Locate the cell with the specified text and output its [X, Y] center coordinate. 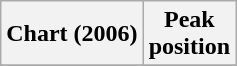
Peakposition [189, 34]
Chart (2006) [72, 34]
